Locate the cell with the specified text and output its [X, Y] center coordinate. 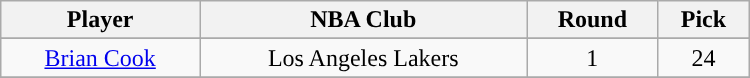
Brian Cook [100, 58]
1 [592, 58]
Player [100, 20]
24 [704, 58]
Round [592, 20]
Pick [704, 20]
NBA Club [364, 20]
Los Angeles Lakers [364, 58]
